Return the (X, Y) coordinate for the center point of the cell that contains the specified text.  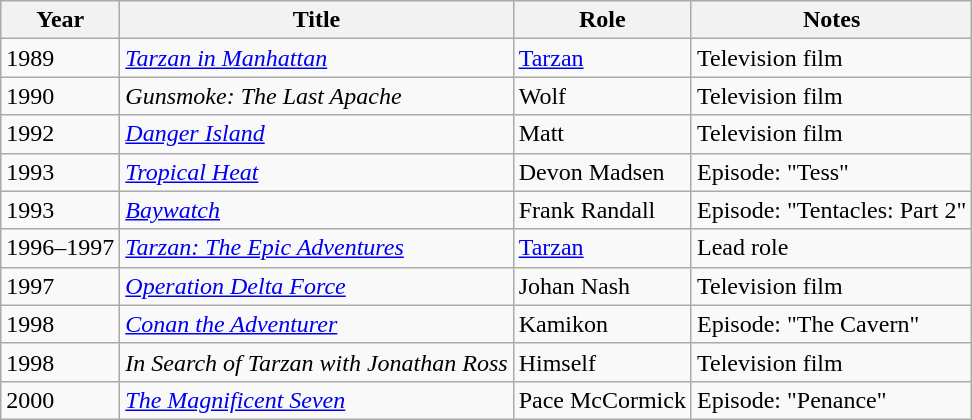
In Search of Tarzan with Jonathan Ross (316, 362)
Episode: "Tess" (831, 172)
Johan Nash (602, 286)
Wolf (602, 96)
Himself (602, 362)
Episode: "Tentacles: Part 2" (831, 210)
Matt (602, 134)
1996–1997 (60, 248)
Tarzan in Manhattan (316, 58)
Conan the Adventurer (316, 324)
Tarzan: The Epic Adventures (316, 248)
Role (602, 20)
1992 (60, 134)
Devon Madsen (602, 172)
Operation Delta Force (316, 286)
Lead role (831, 248)
Year (60, 20)
Danger Island (316, 134)
Pace McCormick (602, 400)
Title (316, 20)
Gunsmoke: The Last Apache (316, 96)
The Magnificent Seven (316, 400)
Kamikon (602, 324)
Notes (831, 20)
1989 (60, 58)
2000 (60, 400)
Episode: "The Cavern" (831, 324)
Episode: "Penance" (831, 400)
Frank Randall (602, 210)
1990 (60, 96)
1997 (60, 286)
Baywatch (316, 210)
Tropical Heat (316, 172)
